Return [x, y] of the center of cell containing provided text 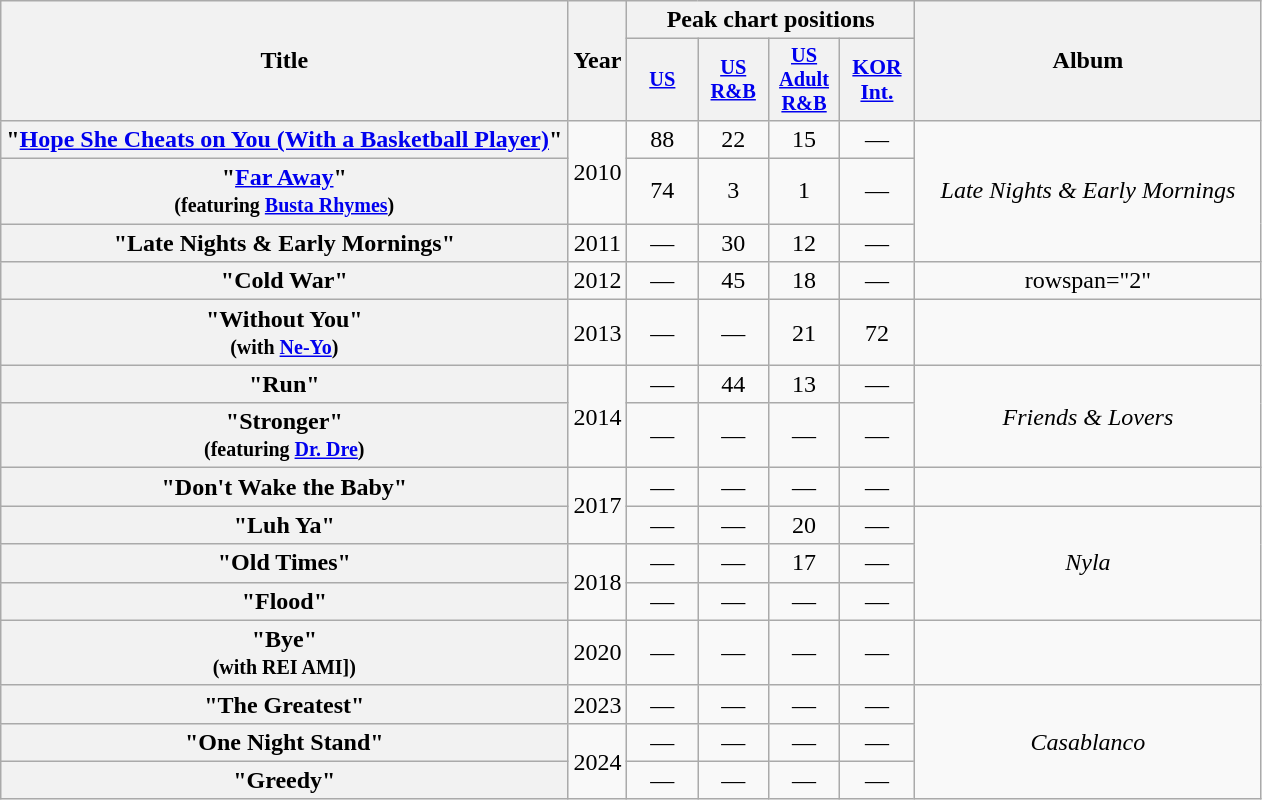
44 [734, 384]
3 [734, 192]
Peak chart positions [770, 20]
12 [804, 243]
"Don't Wake the Baby" [284, 487]
"Cold War" [284, 281]
30 [734, 243]
KOR Int. [876, 80]
17 [804, 563]
2023 [598, 704]
Year [598, 61]
Late Nights & Early Mornings [1088, 190]
Nyla [1088, 563]
"Late Nights & Early Mornings" [284, 243]
2024 [598, 761]
"Far Away" (featuring Busta Rhymes) [284, 192]
"The Greatest" [284, 704]
"Luh Ya" [284, 525]
72 [876, 332]
2012 [598, 281]
45 [734, 281]
2013 [598, 332]
Title [284, 61]
Casablanco [1088, 742]
"Hope She Cheats on You (With a Basketball Player)" [284, 139]
20 [804, 525]
US [662, 80]
"Run" [284, 384]
21 [804, 332]
88 [662, 139]
Album [1088, 61]
"Greedy" [284, 780]
2018 [598, 582]
2017 [598, 506]
Friends & Lovers [1088, 416]
USAdult R&B [804, 80]
18 [804, 281]
22 [734, 139]
2011 [598, 243]
"One Night Stand" [284, 742]
"Flood" [284, 601]
2010 [598, 172]
rowspan="2" [1088, 281]
USR&B [734, 80]
"Bye"(with REI AMI]) [284, 652]
"Without You" (with Ne-Yo) [284, 332]
"Old Times" [284, 563]
2014 [598, 416]
1 [804, 192]
13 [804, 384]
"Stronger" (featuring Dr. Dre) [284, 436]
74 [662, 192]
15 [804, 139]
2020 [598, 652]
